Return [X, Y] of the center of cell containing provided text 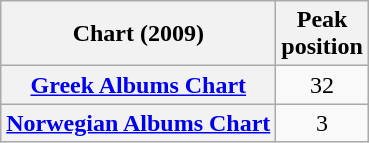
Chart (2009) [138, 34]
Norwegian Albums Chart [138, 123]
32 [322, 85]
3 [322, 123]
Peakposition [322, 34]
Greek Albums Chart [138, 85]
